Detect which cell encompasses the target text, then output its (X, Y) center coordinate. 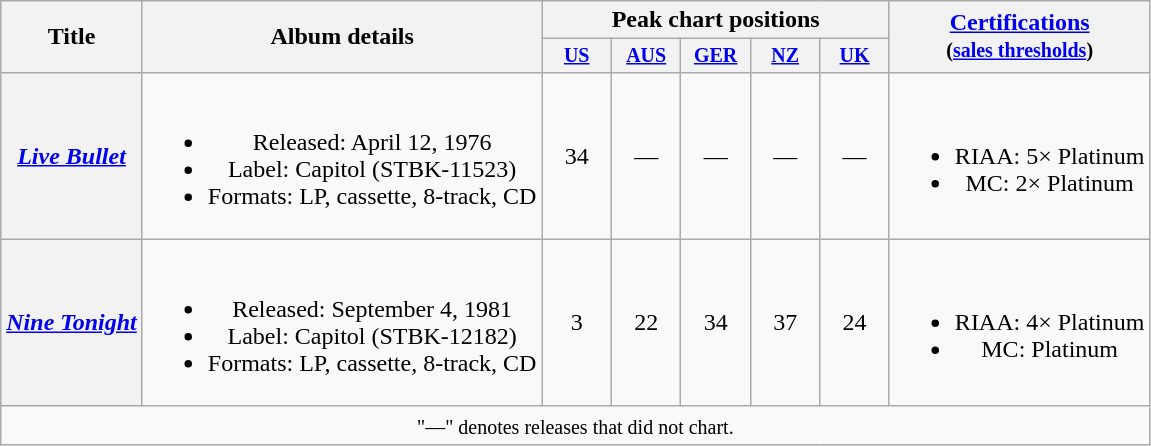
Title (72, 37)
UK (854, 56)
Peak chart positions (716, 20)
Certifications(sales thresholds) (1020, 37)
37 (784, 322)
Nine Tonight (72, 322)
AUS (646, 56)
RIAA: 5× PlatinumMC: 2× Platinum (1020, 156)
US (576, 56)
"—" denotes releases that did not chart. (576, 425)
GER (716, 56)
NZ (784, 56)
3 (576, 322)
RIAA: 4× PlatinumMC: Platinum (1020, 322)
24 (854, 322)
Live Bullet (72, 156)
Released: April 12, 1976Label: Capitol (STBK-11523)Formats: LP, cassette, 8-track, CD (342, 156)
22 (646, 322)
Album details (342, 37)
Released: September 4, 1981Label: Capitol (STBK-12182)Formats: LP, cassette, 8-track, CD (342, 322)
